From the cell containing the given text, extract its center point as (x, y) coordinate. 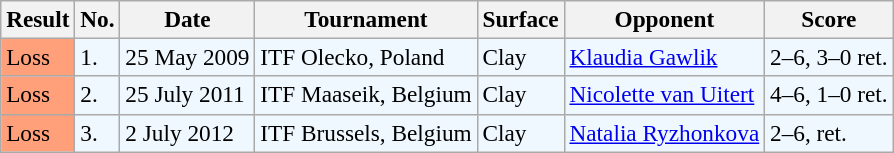
Tournament (366, 19)
No. (98, 19)
Klaudia Gawlik (664, 57)
Surface (520, 19)
1. (98, 57)
25 May 2009 (188, 57)
4–6, 1–0 ret. (829, 95)
Score (829, 19)
ITF Brussels, Belgium (366, 133)
ITF Maaseik, Belgium (366, 95)
2–6, 3–0 ret. (829, 57)
Opponent (664, 19)
Nicolette van Uitert (664, 95)
Natalia Ryzhonkova (664, 133)
2. (98, 95)
Date (188, 19)
3. (98, 133)
2–6, ret. (829, 133)
25 July 2011 (188, 95)
2 July 2012 (188, 133)
ITF Olecko, Poland (366, 57)
Result (38, 19)
